Find where the given text appears and provide that cell's center as [X, Y] coordinate. 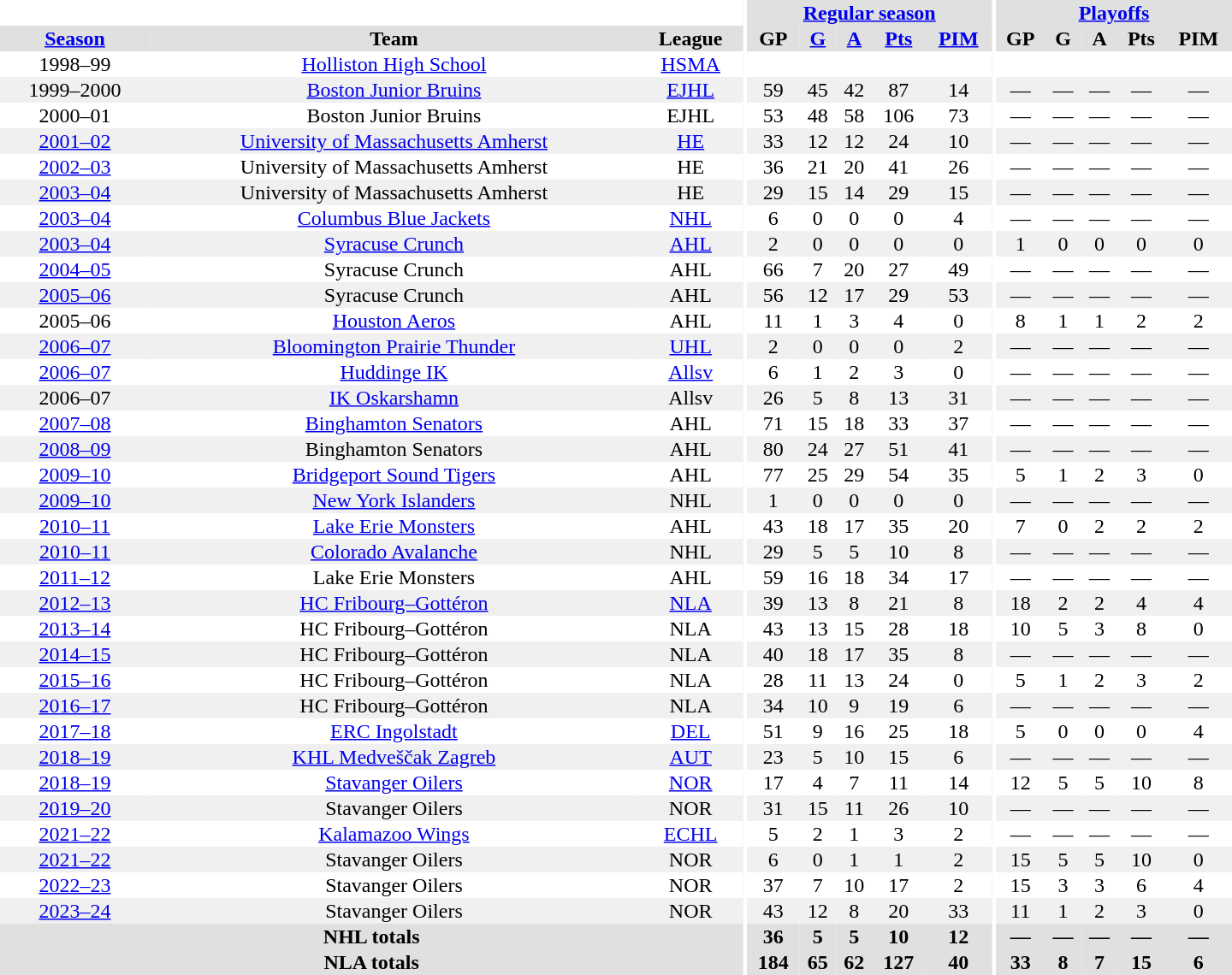
54 [898, 475]
87 [898, 90]
2007–08 [75, 423]
2004–05 [75, 269]
2015–16 [75, 680]
184 [773, 962]
Huddinge IK [394, 372]
2014–15 [75, 654]
80 [773, 449]
65 [818, 962]
2022–23 [75, 885]
45 [818, 90]
127 [898, 962]
ECHL [690, 834]
KHL Medveščak Zagreb [394, 757]
2011–12 [75, 577]
2012–13 [75, 603]
106 [898, 115]
2016–17 [75, 706]
UHL [690, 346]
73 [958, 115]
Columbus Blue Jackets [394, 218]
NLA totals [371, 962]
2008–09 [75, 449]
Playoffs [1114, 13]
56 [773, 295]
New York Islanders [394, 500]
77 [773, 475]
42 [854, 90]
58 [854, 115]
2013–14 [75, 629]
2017–18 [75, 731]
Holliston High School [394, 64]
71 [773, 423]
1999–2000 [75, 90]
49 [958, 269]
ERC Ingolstadt [394, 731]
IK Oskarshamn [394, 398]
DEL [690, 731]
Season [75, 38]
League [690, 38]
2000–01 [75, 115]
1998–99 [75, 64]
Kalamazoo Wings [394, 834]
HSMA [690, 64]
Houston Aeros [394, 321]
2023–24 [75, 911]
23 [773, 757]
66 [773, 269]
Regular season [869, 13]
NHL totals [371, 937]
19 [898, 706]
48 [818, 115]
Colorado Avalanche [394, 552]
AUT [690, 757]
62 [854, 962]
39 [773, 603]
2019–20 [75, 808]
Bridgeport Sound Tigers [394, 475]
Bloomington Prairie Thunder [394, 346]
2002–03 [75, 167]
2001–02 [75, 141]
Team [394, 38]
